Return the [X, Y] coordinate for the center point of the cell that contains the specified text.  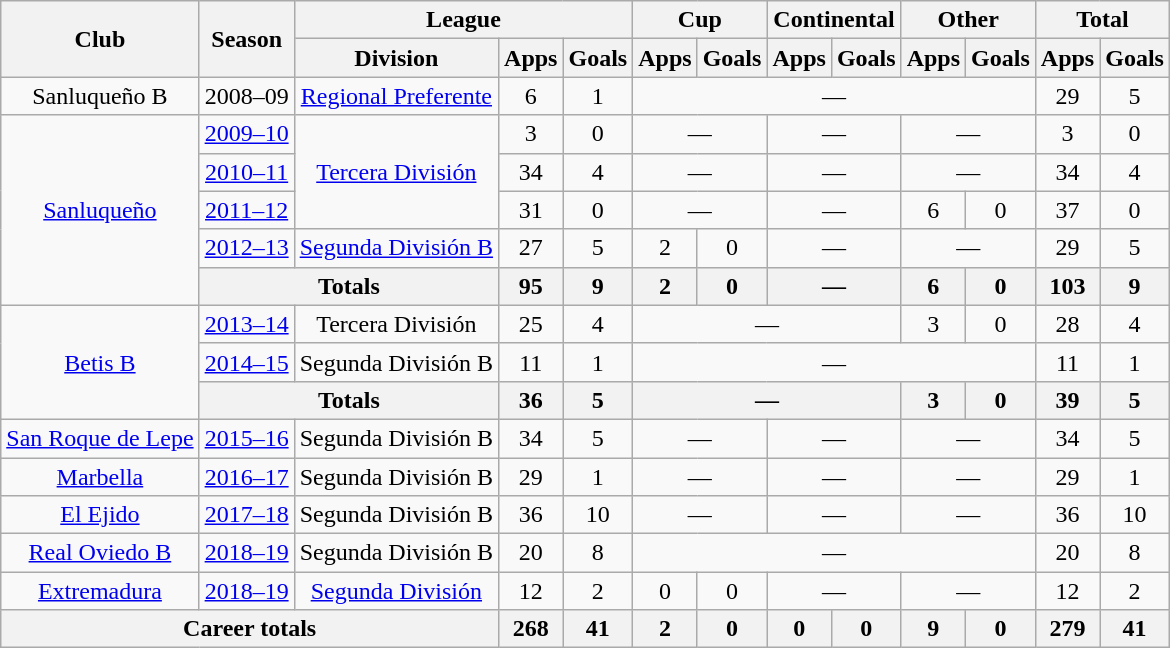
31 [531, 210]
39 [1067, 400]
Cup [700, 20]
San Roque de Lepe [100, 438]
279 [1067, 629]
95 [531, 286]
2008–09 [246, 96]
2014–15 [246, 362]
2012–13 [246, 248]
Regional Preferente [396, 96]
103 [1067, 286]
El Ejido [100, 515]
Extremadura [100, 591]
2016–17 [246, 477]
37 [1067, 210]
Career totals [250, 629]
2009–10 [246, 134]
Total [1102, 20]
Season [246, 39]
25 [531, 324]
Sanluqueño [100, 210]
Division [396, 58]
Marbella [100, 477]
Continental [834, 20]
2013–14 [246, 324]
268 [531, 629]
2015–16 [246, 438]
2017–18 [246, 515]
28 [1067, 324]
Other [968, 20]
27 [531, 248]
2011–12 [246, 210]
Segunda División [396, 591]
2010–11 [246, 172]
Club [100, 39]
League [464, 20]
Betis B [100, 362]
Sanluqueño B [100, 96]
Real Oviedo B [100, 553]
